Locate the cell with the specified text and output its (x, y) center coordinate. 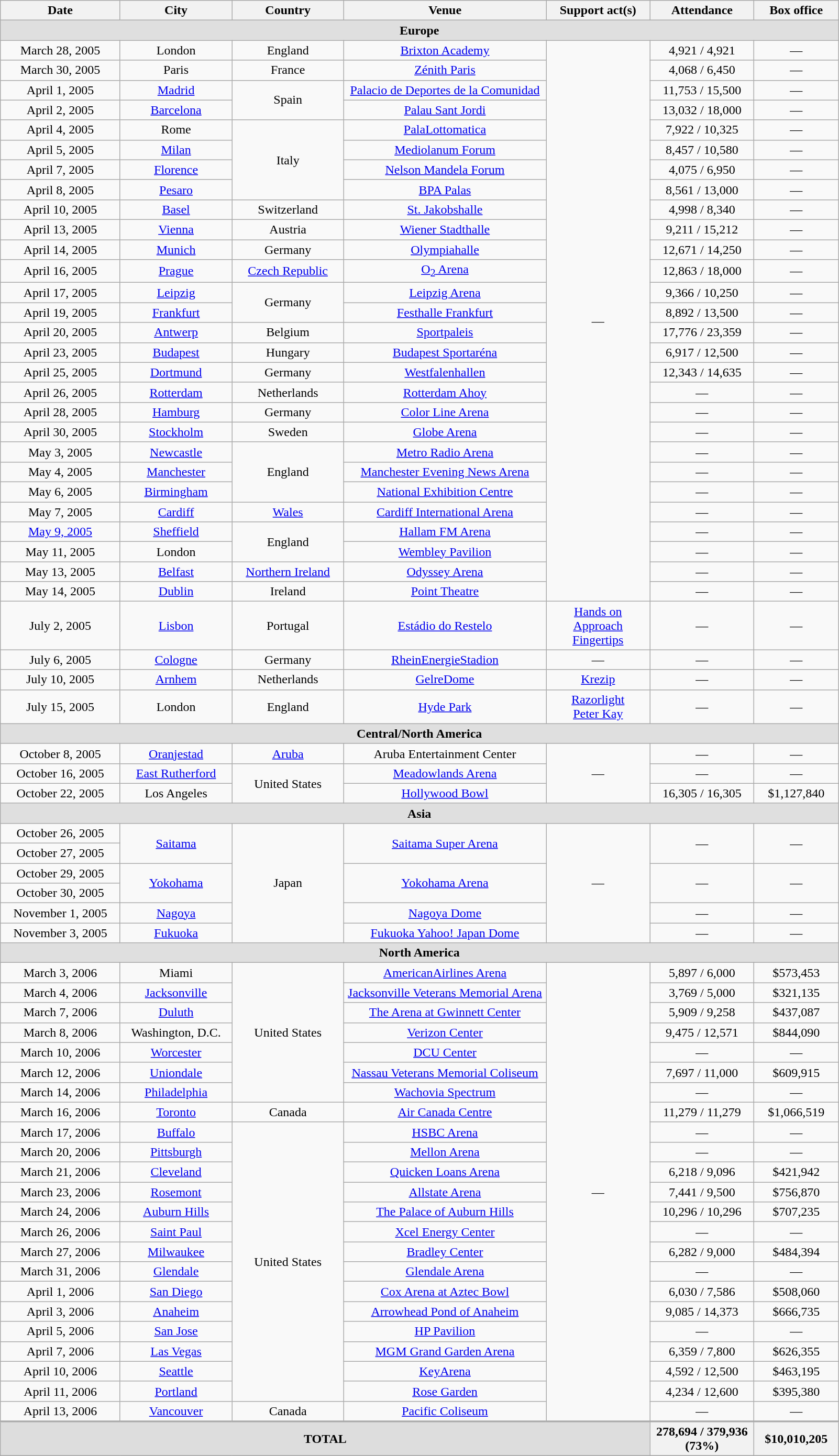
March 14, 2006 (61, 1092)
Florence (176, 170)
Belgium (288, 332)
11,753 / 15,500 (702, 90)
4,075 / 6,950 (702, 170)
April 1, 2005 (61, 90)
Seattle (176, 1371)
Milwaukee (176, 1252)
April 23, 2005 (61, 352)
Glendale Arena (445, 1272)
Anaheim (176, 1311)
St. Jakobshalle (445, 209)
North America (419, 953)
March 30, 2005 (61, 70)
5,909 / 9,258 (702, 1013)
Asia (419, 813)
Central/North America (419, 733)
Washington, D.C. (176, 1032)
Saint Paul (176, 1232)
Prague (176, 271)
BPA Palas (445, 190)
Wiener Stadthalle (445, 229)
Venue (445, 10)
12,671 / 14,250 (702, 250)
TOTAL (325, 1438)
April 14, 2005 (61, 250)
April 10, 2005 (61, 209)
May 6, 2005 (61, 492)
Westfalenhallen (445, 372)
San Jose (176, 1331)
October 29, 2005 (61, 873)
May 9, 2005 (61, 532)
8,561 / 13,000 (702, 190)
$1,127,840 (796, 793)
Budapest (176, 352)
Arrowhead Pond of Anaheim (445, 1311)
April 3, 2006 (61, 1311)
Saitama (176, 843)
Xcel Energy Center (445, 1232)
April 16, 2005 (61, 271)
Jacksonville (176, 993)
Leipzig Arena (445, 293)
Sportpaleis (445, 332)
Globe Arena (445, 432)
Cox Arena at Aztec Bowl (445, 1292)
November 1, 2005 (61, 913)
Fukuoka (176, 933)
Box office (796, 10)
April 7, 2006 (61, 1351)
March 16, 2006 (61, 1112)
4,234 / 12,600 (702, 1391)
April 13, 2005 (61, 229)
HSBC Arena (445, 1132)
Nagoya (176, 913)
7,441 / 9,500 (702, 1192)
March 24, 2006 (61, 1212)
Rotterdam Ahoy (445, 392)
8,892 / 13,500 (702, 313)
$395,380 (796, 1391)
9,085 / 14,373 (702, 1311)
Country (288, 10)
Milan (176, 150)
9,211 / 15,212 (702, 229)
$756,870 (796, 1192)
March 4, 2006 (61, 993)
March 3, 2006 (61, 973)
4,068 / 6,450 (702, 70)
Aruba (288, 753)
Portugal (288, 626)
Stockholm (176, 432)
Cardiff (176, 512)
Sheffield (176, 532)
DCU Center (445, 1052)
April 5, 2005 (61, 150)
KeyArena (445, 1371)
Leipzig (176, 293)
Manchester (176, 472)
July 6, 2005 (61, 660)
$1,066,519 (796, 1112)
MGM Grand Garden Arena (445, 1351)
April 1, 2006 (61, 1292)
San Diego (176, 1292)
Hollywood Bowl (445, 793)
National Exhibition Centre (445, 492)
Nagoya Dome (445, 913)
Air Canada Centre (445, 1112)
May 14, 2005 (61, 592)
4,921 / 4,921 (702, 50)
July 10, 2005 (61, 680)
Manchester Evening News Arena (445, 472)
Mediolanum Forum (445, 150)
March 28, 2005 (61, 50)
Glendale (176, 1272)
Rotterdam (176, 392)
The Palace of Auburn Hills (445, 1212)
Worcester (176, 1052)
March 27, 2006 (61, 1252)
Mellon Arena (445, 1152)
April 11, 2006 (61, 1391)
Palacio de Deportes de la Comunidad (445, 90)
$666,735 (796, 1311)
GelreDome (445, 680)
Pesaro (176, 190)
Hallam FM Arena (445, 532)
Support act(s) (598, 10)
Saitama Super Arena (445, 843)
6,917 / 12,500 (702, 352)
10,296 / 10,296 (702, 1212)
HP Pavilion (445, 1331)
Basel (176, 209)
Philadelphia (176, 1092)
Uniondale (176, 1072)
$508,060 (796, 1292)
Europe (419, 30)
Verizon Center (445, 1032)
PalaLottomatica (445, 130)
April 30, 2005 (61, 432)
Nelson Mandela Forum (445, 170)
May 7, 2005 (61, 512)
Odyssey Arena (445, 572)
Brixton Academy (445, 50)
Belfast (176, 572)
October 16, 2005 (61, 773)
Lisbon (176, 626)
Auburn Hills (176, 1212)
Fukuoka Yahoo! Japan Dome (445, 933)
Yokohama (176, 883)
$10,010,205 (796, 1438)
Los Angeles (176, 793)
October 22, 2005 (61, 793)
RheinEnergieStadion (445, 660)
Vienna (176, 229)
April 2, 2005 (61, 110)
$421,942 (796, 1172)
16,305 / 16,305 (702, 793)
11,279 / 11,279 (702, 1112)
Toronto (176, 1112)
Jacksonville Veterans Memorial Arena (445, 993)
AmericanAirlines Arena (445, 973)
7,922 / 10,325 (702, 130)
Yokohama Arena (445, 883)
$626,355 (796, 1351)
Arnhem (176, 680)
Budapest Sportaréna (445, 352)
March 23, 2006 (61, 1192)
6,218 / 9,096 (702, 1172)
March 17, 2006 (61, 1132)
Color Line Arena (445, 412)
Antwerp (176, 332)
Miami (176, 973)
April 19, 2005 (61, 313)
May 4, 2005 (61, 472)
Madrid (176, 90)
Las Vegas (176, 1351)
April 7, 2005 (61, 170)
Wales (288, 512)
12,863 / 18,000 (702, 271)
Rome (176, 130)
Krezip (598, 680)
Cologne (176, 660)
Buffalo (176, 1132)
Rosemont (176, 1192)
March 26, 2006 (61, 1232)
12,343 / 14,635 (702, 372)
May 13, 2005 (61, 572)
April 28, 2005 (61, 412)
278,694 / 379,936 (73%) (702, 1438)
4,592 / 12,500 (702, 1371)
May 3, 2005 (61, 452)
Portland (176, 1391)
April 17, 2005 (61, 293)
6,282 / 9,000 (702, 1252)
Hamburg (176, 412)
October 30, 2005 (61, 893)
Birmingham (176, 492)
March 7, 2006 (61, 1013)
6,359 / 7,800 (702, 1351)
Spain (288, 100)
Ireland (288, 592)
$844,090 (796, 1032)
March 20, 2006 (61, 1152)
April 10, 2006 (61, 1371)
East Rutherford (176, 773)
March 12, 2006 (61, 1072)
Oranjestad (176, 753)
France (288, 70)
Japan (288, 883)
13,032 / 18,000 (702, 110)
March 8, 2006 (61, 1032)
Vancouver (176, 1411)
9,475 / 12,571 (702, 1032)
Bradley Center (445, 1252)
March 21, 2006 (61, 1172)
Sweden (288, 432)
Munich (176, 250)
7,697 / 11,000 (702, 1072)
April 4, 2005 (61, 130)
Austria (288, 229)
Nassau Veterans Memorial Coliseum (445, 1072)
April 13, 2006 (61, 1411)
Rose Garden (445, 1391)
6,030 / 7,586 (702, 1292)
Wachovia Spectrum (445, 1092)
Attendance (702, 10)
Paris (176, 70)
April 8, 2005 (61, 190)
Meadowlands Arena (445, 773)
Palau Sant Jordi (445, 110)
Pittsburgh (176, 1152)
Dublin (176, 592)
Estádio do Restelo (445, 626)
$573,453 (796, 973)
Allstate Arena (445, 1192)
$437,087 (796, 1013)
Pacific Coliseum (445, 1411)
Dortmund (176, 372)
Hungary (288, 352)
3,769 / 5,000 (702, 993)
Northern Ireland (288, 572)
Barcelona (176, 110)
Newcastle (176, 452)
17,776 / 23,359 (702, 332)
April 25, 2005 (61, 372)
Festhalle Frankfurt (445, 313)
March 10, 2006 (61, 1052)
Zénith Paris (445, 70)
November 3, 2005 (61, 933)
$463,195 (796, 1371)
Point Theatre (445, 592)
Date (61, 10)
Duluth (176, 1013)
October 8, 2005 (61, 753)
Razorlight Peter Kay (598, 707)
Olympiahalle (445, 250)
May 11, 2005 (61, 552)
$707,235 (796, 1212)
9,366 / 10,250 (702, 293)
5,897 / 6,000 (702, 973)
O2 Arena (445, 271)
Metro Radio Arena (445, 452)
July 2, 2005 (61, 626)
Wembley Pavilion (445, 552)
Switzerland (288, 209)
July 15, 2005 (61, 707)
Aruba Entertainment Center (445, 753)
Quicken Loans Arena (445, 1172)
8,457 / 10,580 (702, 150)
October 27, 2005 (61, 853)
March 31, 2006 (61, 1272)
Cleveland (176, 1172)
Hyde Park (445, 707)
The Arena at Gwinnett Center (445, 1013)
April 26, 2005 (61, 392)
$609,915 (796, 1072)
Hands on Approach Fingertips (598, 626)
October 26, 2005 (61, 833)
4,998 / 8,340 (702, 209)
Czech Republic (288, 271)
Frankfurt (176, 313)
$321,135 (796, 993)
$484,394 (796, 1252)
Italy (288, 160)
Cardiff International Arena (445, 512)
April 5, 2006 (61, 1331)
City (176, 10)
April 20, 2005 (61, 332)
